Scan for the cell matching the given text and deliver its (x, y) coordinate at center. 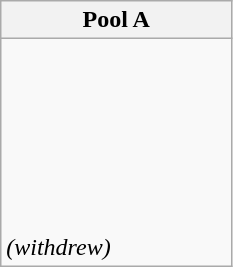
(withdrew) (116, 152)
Pool A (116, 20)
